Scan for the cell matching the given text and deliver its (x, y) coordinate at center. 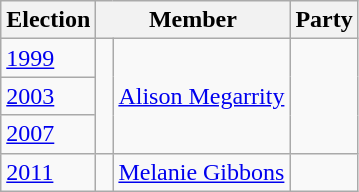
Melanie Gibbons (202, 172)
2003 (48, 96)
2007 (48, 134)
1999 (48, 58)
Election (48, 20)
Party (324, 20)
Alison Megarrity (202, 96)
2011 (48, 172)
Member (193, 20)
